Determine the [x, y] coordinate at the center of the cell enclosing the given text.  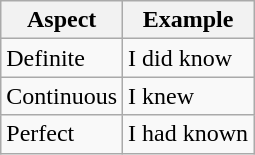
I knew [188, 96]
Example [188, 20]
I did know [188, 58]
Definite [62, 58]
I had known [188, 134]
Continuous [62, 96]
Perfect [62, 134]
Aspect [62, 20]
